Pinpoint the cell where the given text exists, returning its (X, Y) midpoint coordinate. 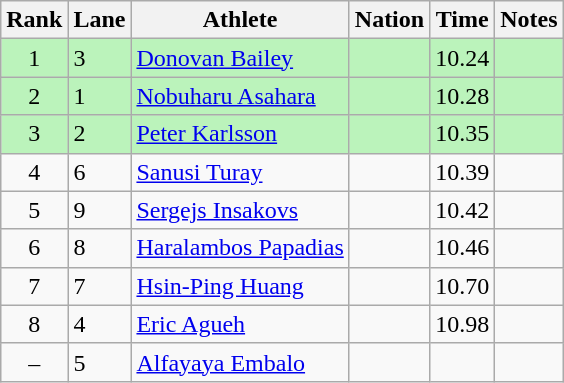
– (34, 362)
Nation (389, 20)
Rank (34, 20)
10.28 (462, 96)
10.46 (462, 248)
Sanusi Turay (240, 172)
Eric Agueh (240, 324)
Athlete (240, 20)
Time (462, 20)
10.70 (462, 286)
10.39 (462, 172)
Notes (529, 20)
Sergejs Insakovs (240, 210)
Peter Karlsson (240, 134)
Lane (100, 20)
10.98 (462, 324)
Nobuharu Asahara (240, 96)
10.35 (462, 134)
10.42 (462, 210)
Alfayaya Embalo (240, 362)
10.24 (462, 58)
9 (100, 210)
Donovan Bailey (240, 58)
Hsin-Ping Huang (240, 286)
Haralambos Papadias (240, 248)
